Return the (x, y) coordinate for the center point of the cell that contains the specified text.  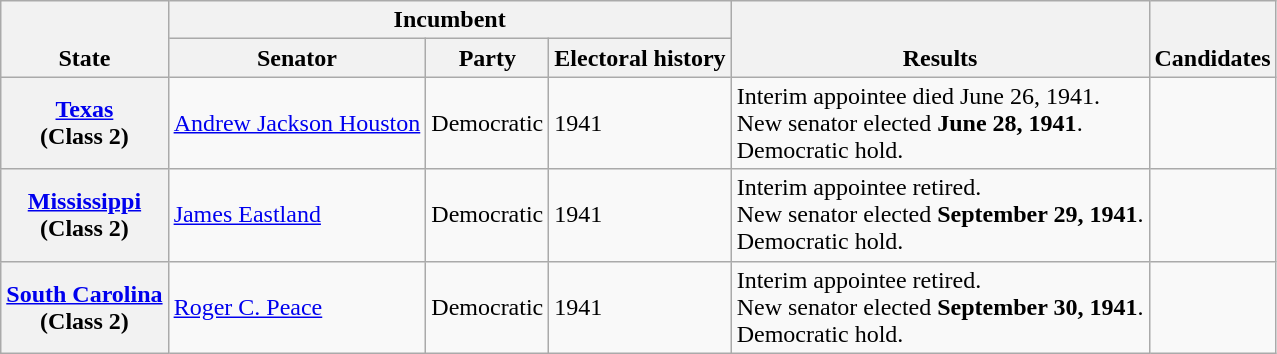
Interim appointee died June 26, 1941.New senator elected June 28, 1941.Democratic hold. (940, 123)
Party (488, 58)
James Eastland (297, 215)
Electoral history (640, 58)
Candidates (1212, 39)
State (84, 39)
Andrew Jackson Houston (297, 123)
Roger C. Peace (297, 307)
Results (940, 39)
South Carolina(Class 2) (84, 307)
Texas(Class 2) (84, 123)
Senator (297, 58)
Interim appointee retired.New senator elected September 29, 1941.Democratic hold. (940, 215)
Interim appointee retired.New senator elected September 30, 1941.Democratic hold. (940, 307)
Mississippi(Class 2) (84, 215)
Incumbent (450, 20)
